Identify which cell holds the provided text, then report its [x, y] central coordinate. 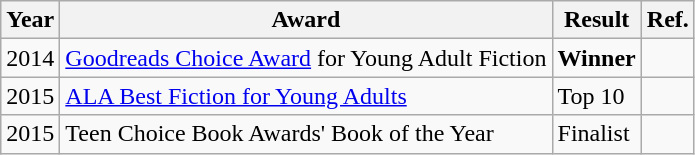
Result [596, 20]
Teen Choice Book Awards' Book of the Year [306, 134]
2014 [30, 58]
Year [30, 20]
Finalist [596, 134]
Top 10 [596, 96]
Ref. [668, 20]
Award [306, 20]
Winner [596, 58]
ALA Best Fiction for Young Adults [306, 96]
Goodreads Choice Award for Young Adult Fiction [306, 58]
